Provide the (x, y) coordinate of the cell's center where the given text is located.  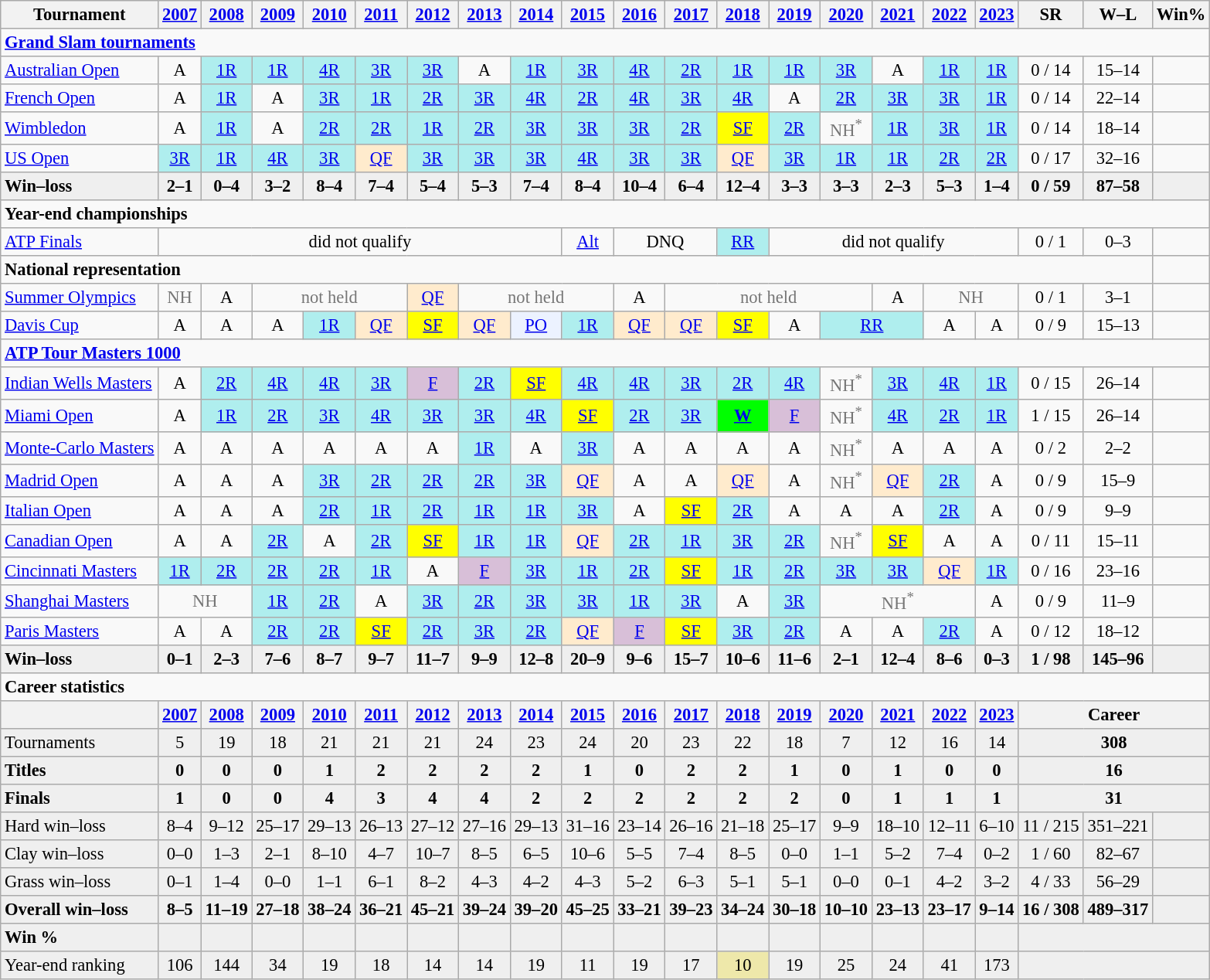
32–16 (1117, 158)
10–7 (433, 854)
23–13 (898, 910)
PO (536, 325)
22 (743, 743)
French Open (80, 98)
1 / 98 (1051, 659)
11 (587, 965)
ATP Tour Masters 1000 (606, 353)
17 (691, 965)
Year-end ranking (80, 965)
11 / 215 (1051, 826)
489–317 (1117, 910)
11–19 (226, 910)
Indian Wells Masters (80, 383)
145–96 (1117, 659)
Italian Open (80, 511)
0 / 16 (1051, 571)
Australian Open (80, 70)
9–6 (640, 659)
Canadian Open (80, 541)
12 (898, 743)
15–11 (1117, 541)
Tournament (80, 15)
6–1 (382, 882)
15–7 (691, 659)
Shanghai Masters (80, 601)
W–L (1117, 15)
0 / 2 (1051, 448)
18–10 (898, 826)
Year-end championships (606, 214)
8–10 (329, 854)
11–7 (433, 659)
39–23 (691, 910)
6–10 (997, 826)
0 / 12 (1051, 631)
36–21 (382, 910)
34–24 (743, 910)
23–17 (949, 910)
National representation (576, 270)
Grass win–loss (80, 882)
11–9 (1117, 601)
38–24 (329, 910)
45–25 (587, 910)
4 / 33 (1051, 882)
87–58 (1117, 186)
12–11 (949, 826)
4–7 (382, 854)
Clay win–loss (80, 854)
18–12 (1117, 631)
34 (278, 965)
20–9 (587, 659)
351–221 (1117, 826)
9–7 (382, 659)
Titles (80, 771)
Win% (1181, 15)
15–14 (1117, 70)
0 / 59 (1051, 186)
Hard win–loss (80, 826)
5–5 (640, 854)
1 / 60 (1051, 854)
2–2 (1117, 448)
Career (1114, 715)
15–9 (1117, 481)
1 / 15 (1051, 416)
10 (743, 965)
Cincinnati Masters (80, 571)
Overall win–loss (80, 910)
Tournaments (80, 743)
Grand Slam tournaments (606, 43)
6–4 (691, 186)
23–14 (640, 826)
25 (847, 965)
39–24 (484, 910)
7–6 (278, 659)
Career statistics (606, 687)
16 / 308 (1051, 910)
Wimbledon (80, 128)
8–7 (329, 659)
Alt (587, 242)
31 (1114, 798)
8–6 (949, 659)
26–13 (382, 826)
3–1 (1117, 298)
Finals (80, 798)
11–6 (794, 659)
Paris Masters (80, 631)
DNQ (665, 242)
18–14 (1117, 128)
5–4 (433, 186)
Win % (80, 937)
0–2 (997, 854)
308 (1114, 743)
26–16 (691, 826)
33–21 (640, 910)
22–14 (1117, 98)
45–21 (433, 910)
15–13 (1117, 325)
10–10 (847, 910)
3 (382, 798)
US Open (80, 158)
Monte-Carlo Masters (80, 448)
ATP Finals (80, 242)
7 (847, 743)
82–67 (1117, 854)
12–8 (536, 659)
41 (949, 965)
30–18 (794, 910)
1–3 (226, 854)
144 (226, 965)
9–12 (226, 826)
39–20 (536, 910)
27–18 (278, 910)
106 (180, 965)
0 / 11 (1051, 541)
27–16 (484, 826)
6–5 (536, 854)
Summer Olympics (80, 298)
23–16 (1117, 571)
56–29 (1117, 882)
0 / 15 (1051, 383)
SR (1051, 15)
5 (180, 743)
W (743, 416)
6–3 (691, 882)
21–18 (743, 826)
9–14 (997, 910)
Miami Open (80, 416)
0–4 (226, 186)
0 / 17 (1051, 158)
27–12 (433, 826)
Davis Cup (80, 325)
31–16 (587, 826)
Madrid Open (80, 481)
20 (640, 743)
173 (997, 965)
8–2 (433, 882)
10–4 (640, 186)
